Capture the cell that displays the provided text and extract its (x, y) central coordinate. 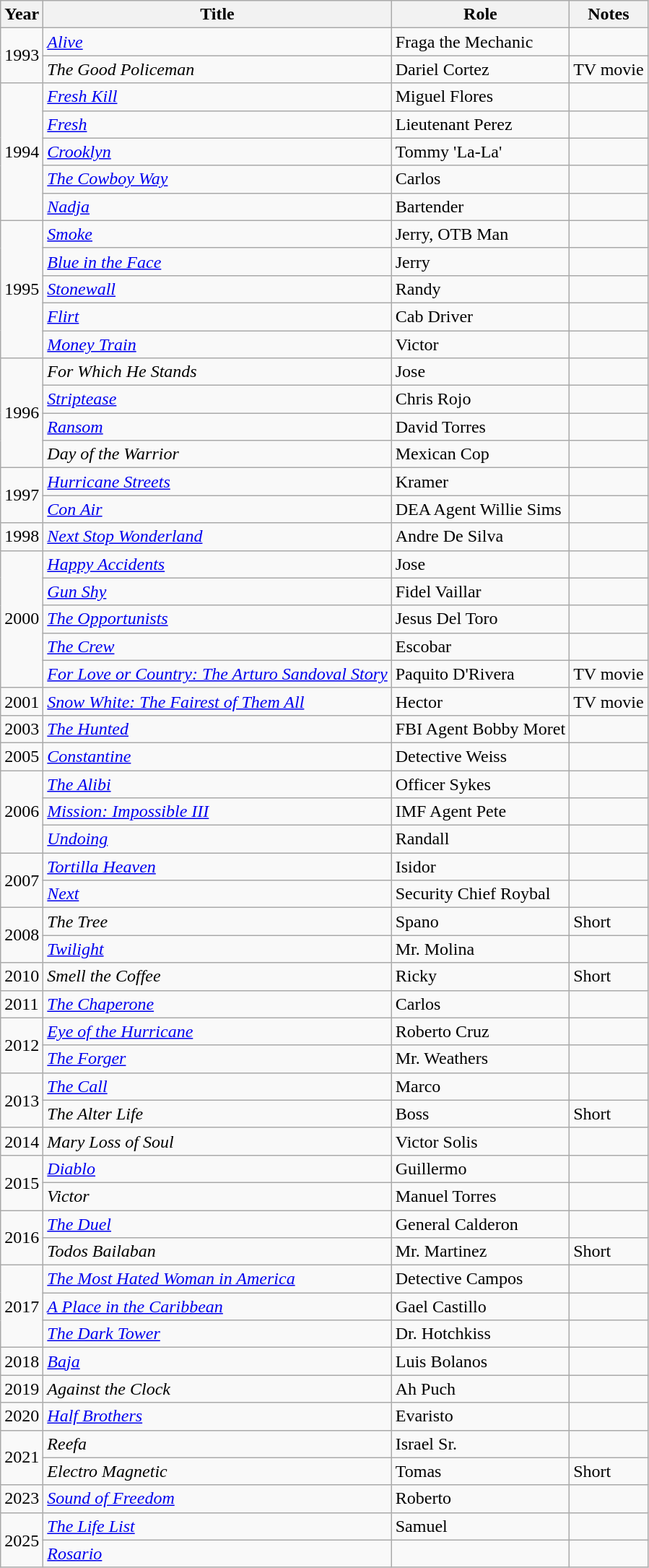
2007 (22, 880)
General Calderon (480, 1224)
Smoke (217, 234)
2013 (22, 1100)
Fraga the Mechanic (480, 42)
2012 (22, 1045)
Next Stop Wonderland (217, 537)
Crooklyn (217, 152)
Gael Castillo (480, 1307)
Spano (480, 922)
Randall (480, 839)
2005 (22, 756)
2019 (22, 1389)
Diablo (217, 1169)
Jerry (480, 261)
1995 (22, 289)
1994 (22, 152)
Ransom (217, 427)
Mr. Molina (480, 949)
The Life List (217, 1526)
Constantine (217, 756)
2021 (22, 1457)
2001 (22, 701)
Detective Weiss (480, 756)
Israel Sr. (480, 1444)
Striptease (217, 399)
1997 (22, 495)
Eye of the Hurricane (217, 1031)
Kramer (480, 482)
Randy (480, 289)
Luis Bolanos (480, 1361)
Marco (480, 1086)
Rosario (217, 1554)
Ricky (480, 976)
Twilight (217, 949)
For Love or Country: The Arturo Sandoval Story (217, 674)
2008 (22, 935)
2017 (22, 1307)
Andre De Silva (480, 537)
Evaristo (480, 1416)
The Opportunists (217, 619)
Fresh Kill (217, 97)
The Call (217, 1086)
Hurricane Streets (217, 482)
Flirt (217, 316)
Guillermo (480, 1169)
Jerry, OTB Man (480, 234)
For Which He Stands (217, 372)
Fidel Vaillar (480, 592)
Miguel Flores (480, 97)
Jesus Del Toro (480, 619)
Snow White: The Fairest of Them All (217, 701)
1996 (22, 413)
Mr. Weathers (480, 1059)
David Torres (480, 427)
Paquito D'Rivera (480, 674)
1998 (22, 537)
The Dark Tower (217, 1334)
The Alter Life (217, 1114)
Blue in the Face (217, 261)
2014 (22, 1141)
2006 (22, 811)
Security Chief Roybal (480, 894)
Next (217, 894)
Mexican Cop (480, 454)
Detective Campos (480, 1279)
Baja (217, 1361)
2025 (22, 1540)
Reefa (217, 1444)
Ah Puch (480, 1389)
The Duel (217, 1224)
Mission: Impossible III (217, 812)
FBI Agent Bobby Moret (480, 729)
Roberto Cruz (480, 1031)
Sound of Freedom (217, 1499)
Officer Sykes (480, 784)
Tomas (480, 1471)
Roberto (480, 1499)
The Cowboy Way (217, 179)
Year (22, 14)
Todos Bailaban (217, 1252)
Escobar (480, 646)
Nadja (217, 207)
Mary Loss of Soul (217, 1141)
Victor Solis (480, 1141)
IMF Agent Pete (480, 812)
2023 (22, 1499)
The Hunted (217, 729)
The Most Hated Woman in America (217, 1279)
Happy Accidents (217, 564)
Tommy 'La-La' (480, 152)
2018 (22, 1361)
1993 (22, 56)
Cab Driver (480, 316)
Stonewall (217, 289)
The Alibi (217, 784)
Mr. Martinez (480, 1252)
Isidor (480, 867)
Day of the Warrior (217, 454)
2016 (22, 1238)
Notes (609, 14)
Alive (217, 42)
DEA Agent Willie Sims (480, 509)
Tortilla Heaven (217, 867)
2011 (22, 1004)
Manuel Torres (480, 1196)
Boss (480, 1114)
The Chaperone (217, 1004)
Undoing (217, 839)
The Good Policeman (217, 69)
A Place in the Caribbean (217, 1307)
The Tree (217, 922)
Dariel Cortez (480, 69)
Gun Shy (217, 592)
Chris Rojo (480, 399)
Smell the Coffee (217, 976)
Title (217, 14)
Bartender (480, 207)
2020 (22, 1416)
Against the Clock (217, 1389)
Dr. Hotchkiss (480, 1334)
2003 (22, 729)
2000 (22, 619)
Money Train (217, 345)
2010 (22, 976)
Electro Magnetic (217, 1471)
2015 (22, 1182)
Lieutenant Perez (480, 124)
The Forger (217, 1059)
Role (480, 14)
Fresh (217, 124)
Samuel (480, 1526)
Hector (480, 701)
The Crew (217, 646)
Con Air (217, 509)
Half Brothers (217, 1416)
